Scan for the cell matching the given text and deliver its (x, y) coordinate at center. 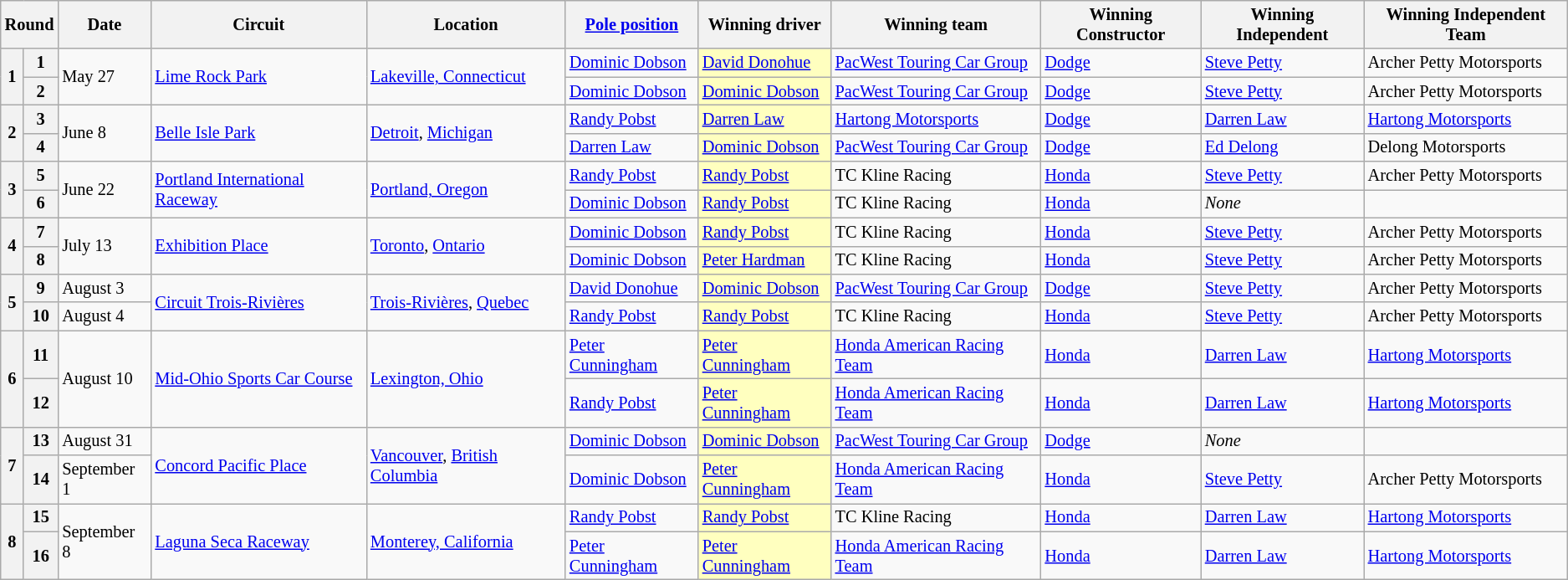
Date (104, 24)
Ed Delong (1283, 147)
Lexington, Ohio (466, 378)
September 8 (104, 541)
10 (40, 316)
Lakeville, Connecticut (466, 77)
June 8 (104, 132)
Winning team (937, 24)
July 13 (104, 246)
May 27 (104, 77)
Trois-Rivières, Quebec (466, 301)
September 1 (104, 480)
Winning Independent (1283, 24)
Mid-Ohio Sports Car Course (258, 378)
Location (466, 24)
Round (30, 24)
August 4 (104, 316)
Laguna Seca Raceway (258, 541)
Toronto, Ontario (466, 246)
Winning Constructor (1121, 24)
August 10 (104, 378)
11 (40, 355)
Pole position (632, 24)
Portland, Oregon (466, 189)
Circuit (258, 24)
12 (40, 403)
August 31 (104, 441)
Delong Motorsports (1466, 147)
9 (40, 288)
August 3 (104, 288)
Belle Isle Park (258, 132)
Exhibition Place (258, 246)
Winning driver (764, 24)
Vancouver, British Columbia (466, 465)
June 22 (104, 189)
14 (40, 480)
16 (40, 556)
Lime Rock Park (258, 77)
Portland International Raceway (258, 189)
Winning Independent Team (1466, 24)
Circuit Trois-Rivières (258, 301)
Monterey, California (466, 541)
Concord Pacific Place (258, 465)
Peter Hardman (764, 260)
Detroit, Michigan (466, 132)
13 (40, 441)
15 (40, 517)
